Extract the [X, Y] coordinate from the center of the cell holding the provided text.  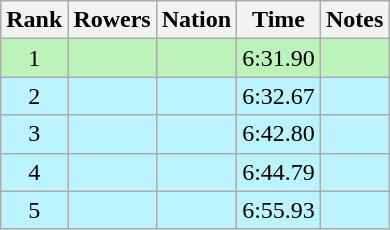
Rank [34, 20]
Time [279, 20]
6:44.79 [279, 172]
6:31.90 [279, 58]
4 [34, 172]
2 [34, 96]
6:55.93 [279, 210]
6:32.67 [279, 96]
Nation [196, 20]
6:42.80 [279, 134]
3 [34, 134]
Rowers [112, 20]
Notes [354, 20]
1 [34, 58]
5 [34, 210]
